Capture the cell that displays the provided text and extract its (x, y) central coordinate. 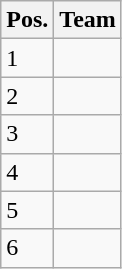
2 (28, 96)
6 (28, 248)
Team (88, 20)
4 (28, 172)
5 (28, 210)
3 (28, 134)
Pos. (28, 20)
1 (28, 58)
